Return [X, Y] of the center of cell containing provided text 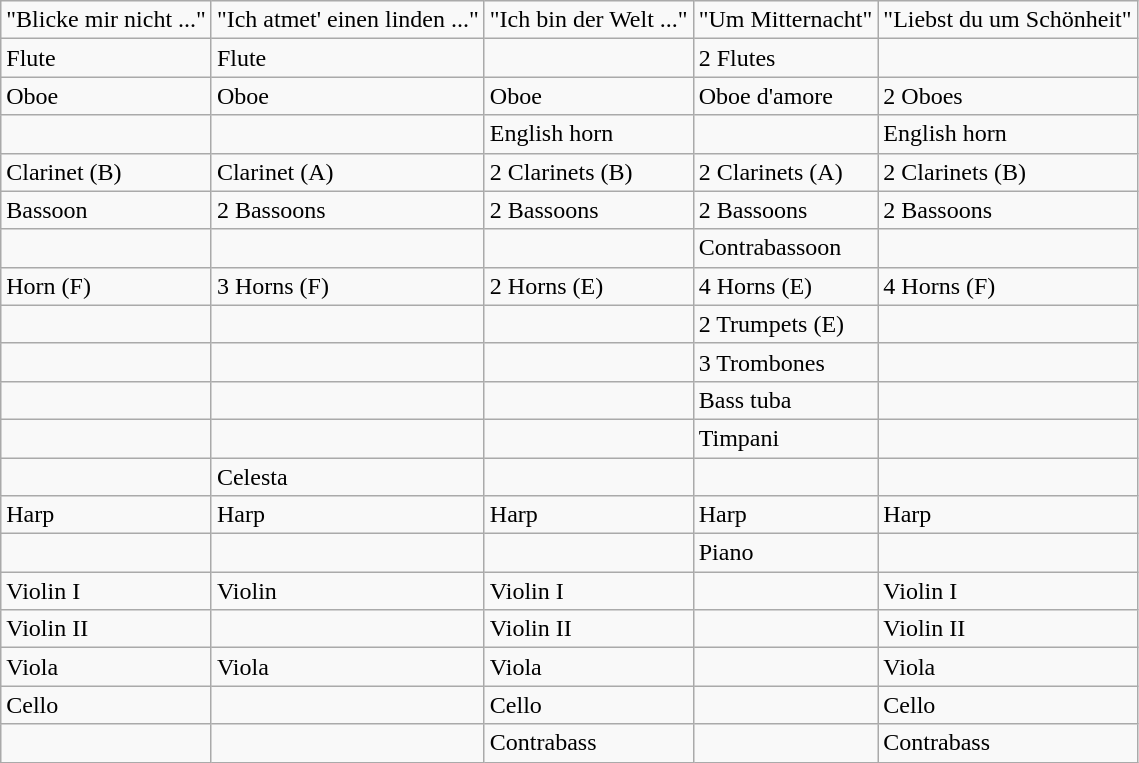
3 Horns (F) [348, 286]
Timpani [786, 438]
Clarinet (A) [348, 172]
"Liebst du um Schönheit" [1008, 20]
"Um Mitternacht" [786, 20]
"Ich atmet' einen linden ..." [348, 20]
Clarinet (B) [106, 172]
4 Horns (F) [1008, 286]
4 Horns (E) [786, 286]
Piano [786, 553]
Contrabassoon [786, 248]
Violin [348, 591]
Celesta [348, 477]
Bass tuba [786, 400]
Bassoon [106, 210]
2 Trumpets (E) [786, 324]
2 Oboes [1008, 96]
2 Horns (E) [588, 286]
2 Clarinets (A) [786, 172]
3 Trombones [786, 362]
Horn (F) [106, 286]
2 Flutes [786, 58]
Oboe d'amore [786, 96]
"Ich bin der Welt ..." [588, 20]
"Blicke mir nicht ..." [106, 20]
